Scan for the cell matching the given text and deliver its [x, y] coordinate at center. 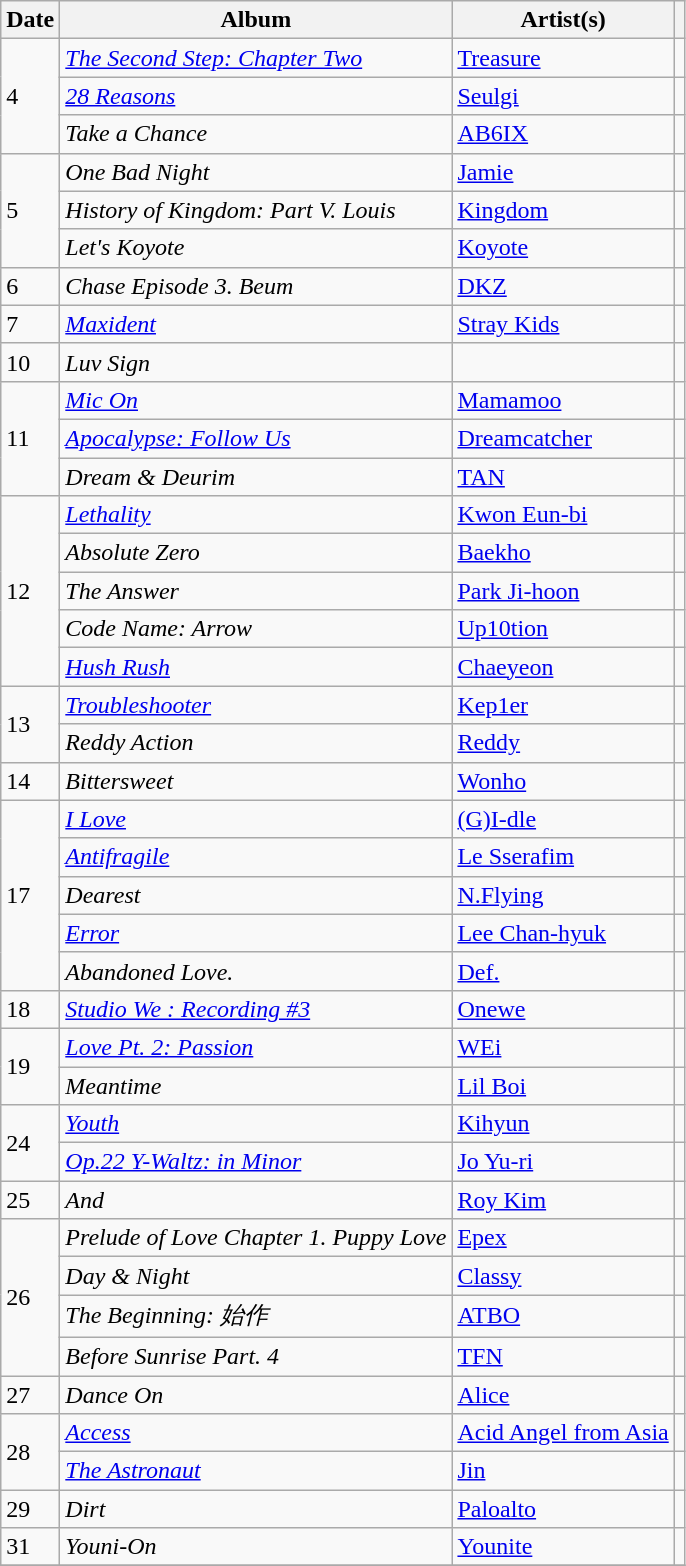
Onewe [563, 1009]
18 [30, 1009]
10 [30, 362]
Kwon Eun-bi [563, 515]
7 [30, 324]
Kep1er [563, 705]
Epex [563, 1238]
13 [30, 724]
27 [30, 1395]
31 [30, 1547]
28 Reasons [256, 96]
Koyote [563, 248]
And [256, 1200]
The Second Step: Chapter Two [256, 58]
Artist(s) [563, 20]
Troubleshooter [256, 705]
Dreamcatcher [563, 438]
Dream & Deurim [256, 477]
11 [30, 438]
Def. [563, 971]
Jo Yu-ri [563, 1162]
Code Name: Arrow [256, 629]
26 [30, 1298]
Before Sunrise Part. 4 [256, 1356]
DKZ [563, 286]
Dearest [256, 895]
TAN [563, 477]
Jin [563, 1471]
Le Sserafim [563, 857]
Baekho [563, 553]
ATBO [563, 1316]
Roy Kim [563, 1200]
Dance On [256, 1395]
Take a Chance [256, 134]
12 [30, 591]
Alice [563, 1395]
Error [256, 933]
Kihyun [563, 1124]
Jamie [563, 172]
Lil Boi [563, 1085]
TFN [563, 1356]
Day & Night [256, 1276]
The Beginning: 始作 [256, 1316]
Abandoned Love. [256, 971]
Wonho [563, 781]
Kingdom [563, 210]
Chaeyeon [563, 667]
Absolute Zero [256, 553]
Access [256, 1433]
Youth [256, 1124]
5 [30, 210]
Reddy Action [256, 743]
Luv Sign [256, 362]
Let's Koyote [256, 248]
4 [30, 96]
(G)I-dle [563, 819]
25 [30, 1200]
Classy [563, 1276]
Seulgi [563, 96]
Reddy [563, 743]
Date [30, 20]
N.Flying [563, 895]
29 [30, 1509]
Hush Rush [256, 667]
AB6IX [563, 134]
Dirt [256, 1509]
Album [256, 20]
Paloalto [563, 1509]
Love Pt. 2: Passion [256, 1047]
Mamamoo [563, 400]
History of Kingdom: Part V. Louis [256, 210]
Acid Angel from Asia [563, 1433]
Lethality [256, 515]
19 [30, 1066]
The Answer [256, 591]
Treasure [563, 58]
Stray Kids [563, 324]
Chase Episode 3. Beum [256, 286]
28 [30, 1452]
Younite [563, 1547]
Bittersweet [256, 781]
Lee Chan-hyuk [563, 933]
Maxident [256, 324]
One Bad Night [256, 172]
Op.22 Y-Waltz: in Minor [256, 1162]
14 [30, 781]
Youni-On [256, 1547]
I Love [256, 819]
WEi [563, 1047]
Mic On [256, 400]
The Astronaut [256, 1471]
Apocalypse: Follow Us [256, 438]
Park Ji-hoon [563, 591]
Up10tion [563, 629]
Meantime [256, 1085]
Antifragile [256, 857]
Prelude of Love Chapter 1. Puppy Love [256, 1238]
24 [30, 1143]
17 [30, 895]
Studio We : Recording #3 [256, 1009]
6 [30, 286]
